For the text-containing cell, return its midpoint in (x, y) coordinate format. 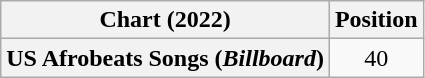
40 (376, 58)
US Afrobeats Songs (Billboard) (166, 58)
Chart (2022) (166, 20)
Position (376, 20)
